For the text-containing cell, return its midpoint in (x, y) coordinate format. 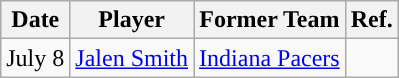
Date (36, 20)
Indiana Pacers (270, 58)
Jalen Smith (132, 58)
July 8 (36, 58)
Former Team (270, 20)
Player (132, 20)
Ref. (372, 20)
